Scan for the cell matching the given text and deliver its [X, Y] coordinate at center. 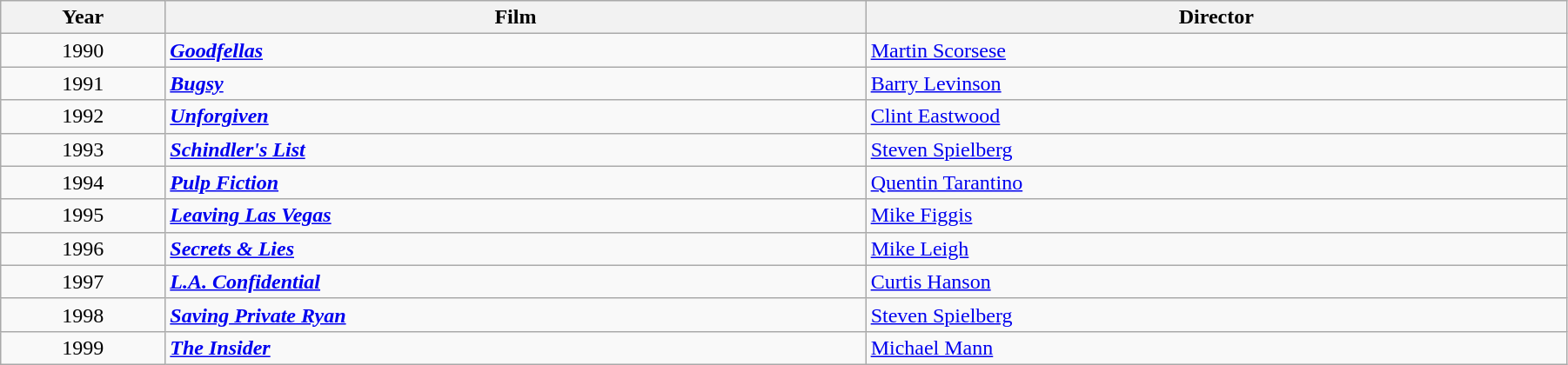
Mike Figgis [1216, 216]
Leaving Las Vegas [515, 216]
Bugsy [515, 83]
Mike Leigh [1216, 249]
Year [84, 17]
Michael Mann [1216, 348]
1992 [84, 116]
Saving Private Ryan [515, 315]
Secrets & Lies [515, 249]
Film [515, 17]
1998 [84, 315]
Clint Eastwood [1216, 116]
1999 [84, 348]
Barry Levinson [1216, 83]
Martin Scorsese [1216, 50]
Curtis Hanson [1216, 282]
Pulp Fiction [515, 182]
1990 [84, 50]
Quentin Tarantino [1216, 182]
Goodfellas [515, 50]
1996 [84, 249]
1994 [84, 182]
The Insider [515, 348]
1997 [84, 282]
L.A. Confidential [515, 282]
1991 [84, 83]
Unforgiven [515, 116]
Director [1216, 17]
1993 [84, 149]
1995 [84, 216]
Schindler's List [515, 149]
